Search for the cell housing the specified text and yield its [x, y] center coordinate. 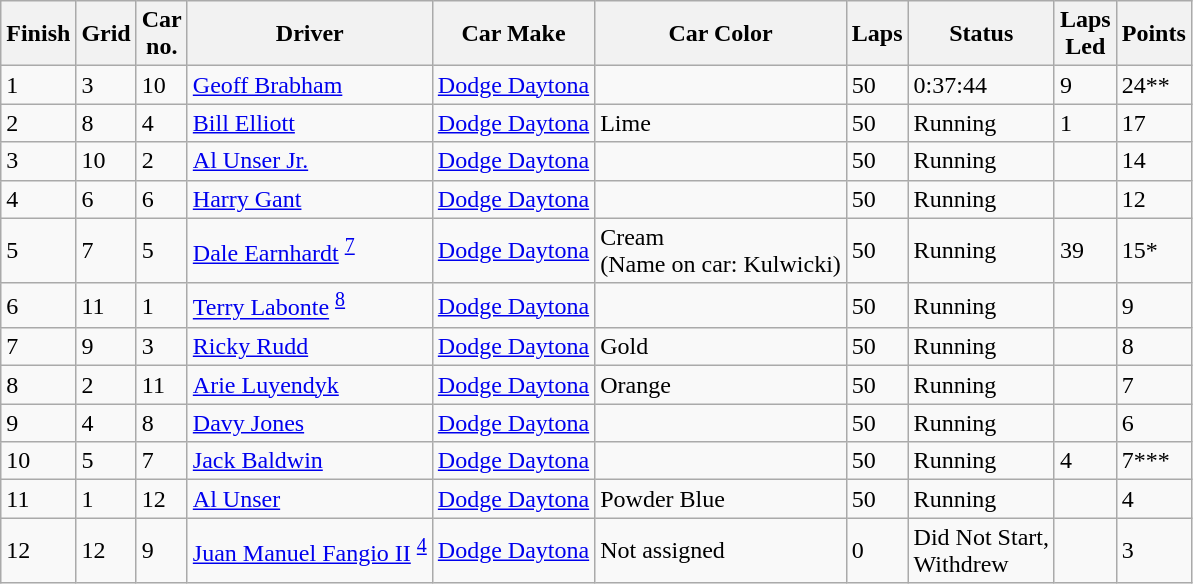
Terry Labonte 8 [310, 306]
Carno. [162, 34]
39 [1085, 250]
Finish [38, 34]
Lime [721, 123]
7*** [1154, 461]
0:37:44 [981, 85]
Al Unser [310, 499]
Not assigned [721, 550]
Points [1154, 34]
Cream(Name on car: Kulwicki) [721, 250]
Gold [721, 347]
Davy Jones [310, 423]
Car Make [513, 34]
Status [981, 34]
Al Unser Jr. [310, 161]
Car Color [721, 34]
Arie Luyendyk [310, 385]
Ricky Rudd [310, 347]
Orange [721, 385]
Driver [310, 34]
Laps [877, 34]
15* [1154, 250]
LapsLed [1085, 34]
Geoff Brabham [310, 85]
14 [1154, 161]
0 [877, 550]
Did Not Start,Withdrew [981, 550]
Dale Earnhardt 7 [310, 250]
24** [1154, 85]
Grid [106, 34]
Bill Elliott [310, 123]
17 [1154, 123]
Powder Blue [721, 499]
Jack Baldwin [310, 461]
Juan Manuel Fangio II 4 [310, 550]
Harry Gant [310, 199]
